Detect which cell encompasses the target text, then output its [X, Y] center coordinate. 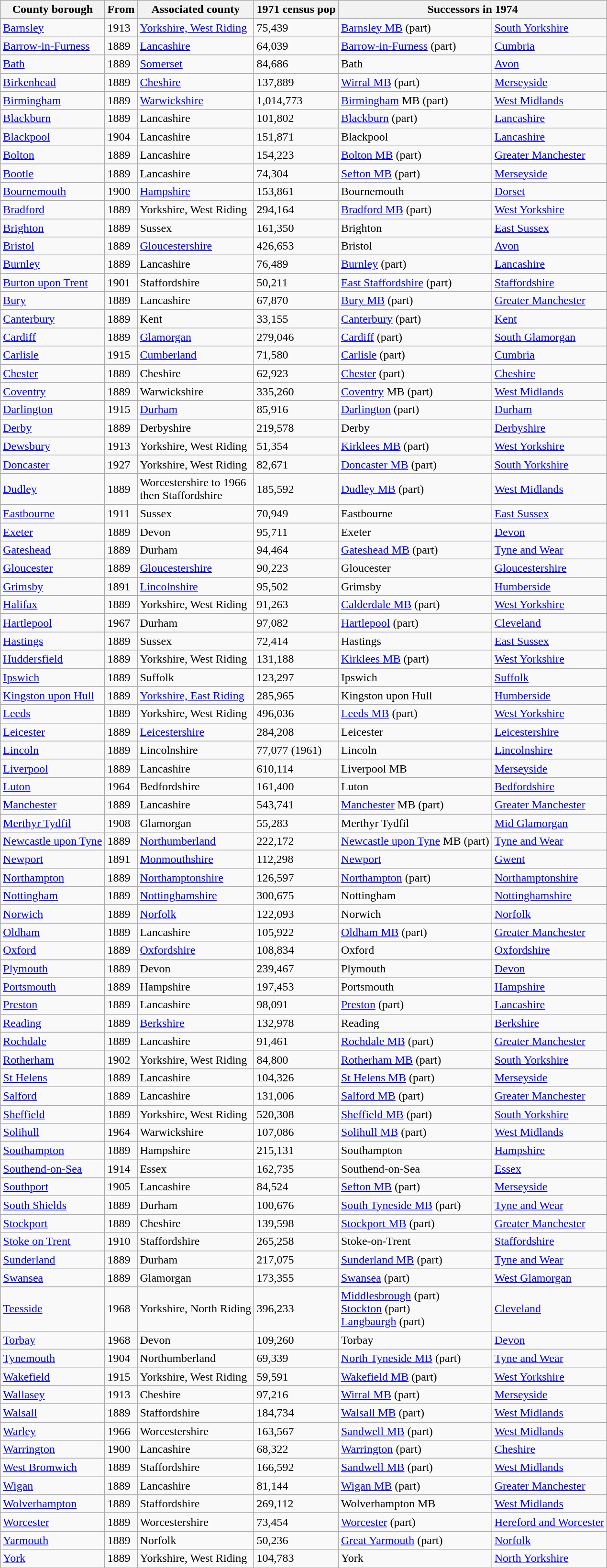
Calderdale MB (part) [415, 605]
Bradford [53, 209]
163,567 [296, 1431]
Swansea [53, 1278]
123,297 [296, 677]
543,741 [296, 805]
Warley [53, 1431]
Tynemouth [53, 1358]
Worcester [53, 1522]
1908 [121, 823]
Coventry MB (part) [415, 392]
126,597 [296, 878]
98,091 [296, 1005]
Wakefield [53, 1376]
Stockport [53, 1223]
Gateshead [53, 550]
Carlisle (part) [415, 355]
101,802 [296, 119]
94,464 [296, 550]
Barnsley [53, 28]
1905 [121, 1187]
184,734 [296, 1413]
161,400 [296, 786]
185,592 [296, 489]
Warrington (part) [415, 1449]
Blackburn [53, 119]
67,870 [296, 301]
520,308 [296, 1114]
112,298 [296, 860]
1927 [121, 464]
Barrow-in-Furness (part) [415, 46]
426,653 [296, 246]
Bradford MB (part) [415, 209]
33,155 [296, 319]
77,077 (1961) [296, 750]
North Yorkshire [549, 1558]
131,006 [296, 1096]
Middlesbrough (part)Stockton (part)Langbaurgh (part) [415, 1309]
62,923 [296, 373]
South Glamorgan [549, 337]
Wakefield MB (part) [415, 1376]
West Bromwich [53, 1468]
217,075 [296, 1260]
55,283 [296, 823]
Gwent [549, 860]
50,236 [296, 1540]
Newcastle upon Tyne [53, 841]
Yarmouth [53, 1540]
Yorkshire, North Riding [196, 1309]
Rotherham [53, 1059]
Wigan [53, 1486]
279,046 [296, 337]
Newcastle upon Tyne MB (part) [415, 841]
Huddersfield [53, 659]
Walsall MB (part) [415, 1413]
Burton upon Trent [53, 283]
84,686 [296, 64]
Wallasey [53, 1394]
Walsall [53, 1413]
496,036 [296, 714]
284,208 [296, 732]
Birmingham MB (part) [415, 100]
Rochdale [53, 1041]
72,414 [296, 641]
Solihull MB (part) [415, 1132]
Swansea (part) [415, 1278]
108,834 [296, 950]
Dudley MB (part) [415, 489]
Dewsbury [53, 446]
Wolverhampton MB [415, 1504]
84,800 [296, 1059]
1914 [121, 1169]
South Tyneside MB (part) [415, 1205]
Northampton [53, 878]
St Helens [53, 1078]
Worcester (part) [415, 1522]
From [121, 10]
1966 [121, 1431]
1910 [121, 1241]
Canterbury [53, 319]
Successors in 1974 [473, 10]
68,322 [296, 1449]
Stockport MB (part) [415, 1223]
Chester (part) [415, 373]
219,578 [296, 428]
215,131 [296, 1151]
Wigan MB (part) [415, 1486]
Bury MB (part) [415, 301]
Manchester MB (part) [415, 805]
Great Yarmouth (part) [415, 1540]
294,164 [296, 209]
South Shields [53, 1205]
610,114 [296, 768]
51,354 [296, 446]
107,086 [296, 1132]
Sheffield MB (part) [415, 1114]
265,258 [296, 1241]
73,454 [296, 1522]
197,453 [296, 987]
Cumberland [196, 355]
69,339 [296, 1358]
97,216 [296, 1394]
Salford MB (part) [415, 1096]
100,676 [296, 1205]
Solihull [53, 1132]
Burnley [53, 264]
Burnley (part) [415, 264]
Warrington [53, 1449]
Cardiff (part) [415, 337]
132,978 [296, 1023]
81,144 [296, 1486]
396,233 [296, 1309]
84,524 [296, 1187]
Southport [53, 1187]
Leeds [53, 714]
Sunderland MB (part) [415, 1260]
Sheffield [53, 1114]
64,039 [296, 46]
Rochdale MB (part) [415, 1041]
285,965 [296, 696]
137,889 [296, 82]
Carlisle [53, 355]
50,211 [296, 283]
105,922 [296, 932]
Stoke-on-Trent [415, 1241]
95,502 [296, 587]
Liverpool MB [415, 768]
300,675 [296, 896]
76,489 [296, 264]
Monmouthshire [196, 860]
Coventry [53, 392]
Salford [53, 1096]
Dudley [53, 489]
95,711 [296, 532]
West Glamorgan [549, 1278]
Oldham MB (part) [415, 932]
131,188 [296, 659]
75,439 [296, 28]
Barnsley MB (part) [415, 28]
Hartlepool (part) [415, 623]
Liverpool [53, 768]
269,112 [296, 1504]
Bolton MB (part) [415, 155]
Cardiff [53, 337]
71,580 [296, 355]
1911 [121, 513]
139,598 [296, 1223]
1901 [121, 283]
Blackburn (part) [415, 119]
151,871 [296, 137]
Associated county [196, 10]
97,082 [296, 623]
Yorkshire, East Riding [196, 696]
North Tyneside MB (part) [415, 1358]
Birmingham [53, 100]
Chester [53, 373]
Sunderland [53, 1260]
166,592 [296, 1468]
59,591 [296, 1376]
Gateshead MB (part) [415, 550]
Hereford and Worcester [549, 1522]
1971 census pop [296, 10]
162,735 [296, 1169]
Worcestershire to 1966then Staffordshire [196, 489]
Oldham [53, 932]
Bootle [53, 173]
Doncaster MB (part) [415, 464]
161,350 [296, 228]
122,093 [296, 914]
109,260 [296, 1340]
Stoke on Trent [53, 1241]
East Staffordshire (part) [415, 283]
Rotherham MB (part) [415, 1059]
Darlington (part) [415, 410]
Darlington [53, 410]
St Helens MB (part) [415, 1078]
Hartlepool [53, 623]
153,861 [296, 191]
Bury [53, 301]
335,260 [296, 392]
1902 [121, 1059]
Barrow-in-Furness [53, 46]
1,014,773 [296, 100]
104,326 [296, 1078]
239,467 [296, 969]
Birkenhead [53, 82]
85,916 [296, 410]
82,671 [296, 464]
104,783 [296, 1558]
Teesside [53, 1309]
Doncaster [53, 464]
Preston [53, 1005]
County borough [53, 10]
Halifax [53, 605]
74,304 [296, 173]
Bolton [53, 155]
Canterbury (part) [415, 319]
173,355 [296, 1278]
91,461 [296, 1041]
Preston (part) [415, 1005]
Dorset [549, 191]
Somerset [196, 64]
91,263 [296, 605]
Leeds MB (part) [415, 714]
222,172 [296, 841]
Mid Glamorgan [549, 823]
Wolverhampton [53, 1504]
Manchester [53, 805]
1967 [121, 623]
154,223 [296, 155]
90,223 [296, 568]
Northampton (part) [415, 878]
70,949 [296, 513]
